Detect which cell encompasses the target text, then output its [X, Y] center coordinate. 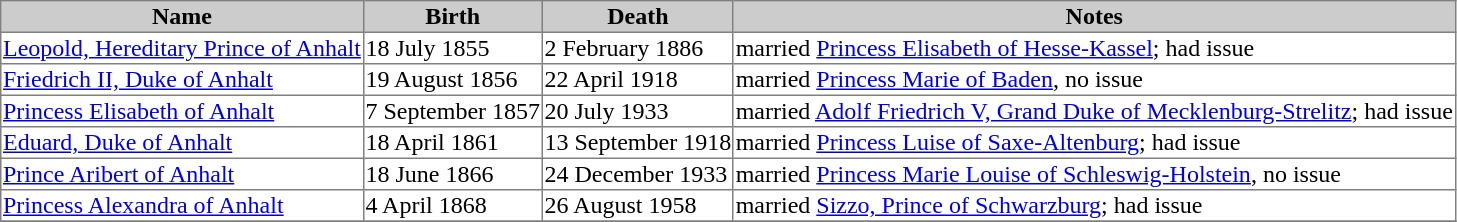
married Princess Marie of Baden, no issue [1094, 80]
married Adolf Friedrich V, Grand Duke of Mecklenburg-Strelitz; had issue [1094, 111]
19 August 1856 [452, 80]
Princess Elisabeth of Anhalt [182, 111]
4 April 1868 [452, 206]
Notes [1094, 17]
Birth [452, 17]
22 April 1918 [638, 80]
married Sizzo, Prince of Schwarzburg; had issue [1094, 206]
18 June 1866 [452, 174]
Prince Aribert of Anhalt [182, 174]
Name [182, 17]
24 December 1933 [638, 174]
married Princess Luise of Saxe-Altenburg; had issue [1094, 143]
Eduard, Duke of Anhalt [182, 143]
Death [638, 17]
20 July 1933 [638, 111]
Friedrich II, Duke of Anhalt [182, 80]
7 September 1857 [452, 111]
13 September 1918 [638, 143]
married Princess Elisabeth of Hesse-Kassel; had issue [1094, 48]
married Princess Marie Louise of Schleswig-Holstein, no issue [1094, 174]
2 February 1886 [638, 48]
18 July 1855 [452, 48]
26 August 1958 [638, 206]
Leopold, Hereditary Prince of Anhalt [182, 48]
18 April 1861 [452, 143]
Princess Alexandra of Anhalt [182, 206]
